Output the (X, Y) coordinate of the center of the cell containing the given text.  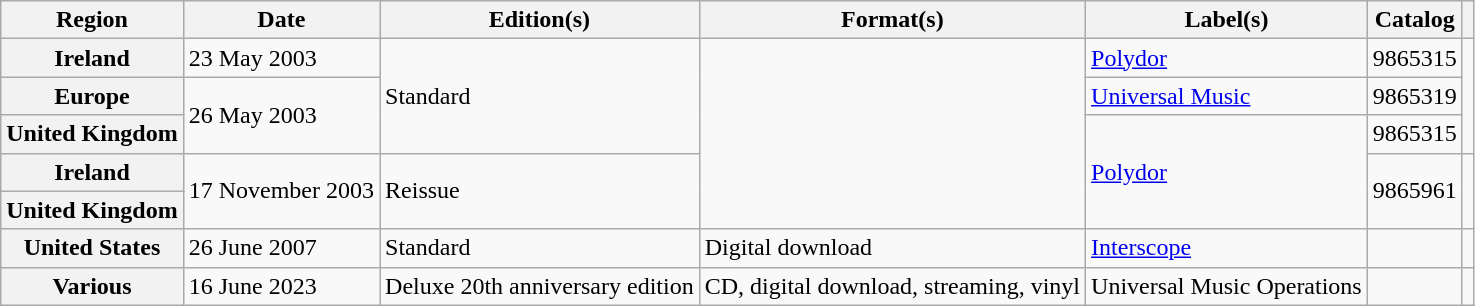
Digital download (892, 248)
Universal Music (1227, 96)
9865319 (1414, 96)
16 June 2023 (281, 286)
Edition(s) (540, 20)
23 May 2003 (281, 58)
Date (281, 20)
26 June 2007 (281, 248)
Universal Music Operations (1227, 286)
Interscope (1227, 248)
Catalog (1414, 20)
26 May 2003 (281, 115)
Various (92, 286)
Deluxe 20th anniversary edition (540, 286)
Format(s) (892, 20)
Europe (92, 96)
Label(s) (1227, 20)
United States (92, 248)
Region (92, 20)
CD, digital download, streaming, vinyl (892, 286)
17 November 2003 (281, 191)
Reissue (540, 191)
9865961 (1414, 191)
